Output the [x, y] coordinate of the center of the cell containing the given text.  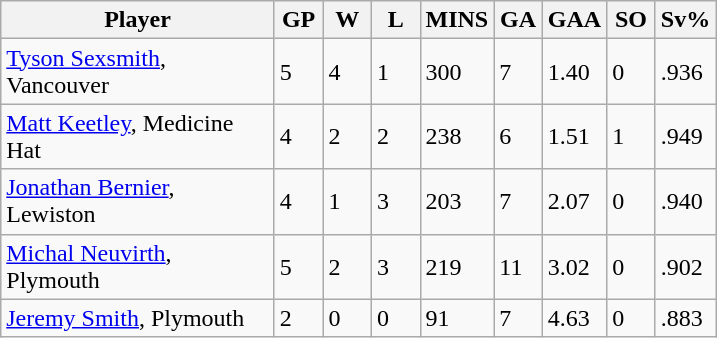
91 [457, 318]
6 [518, 136]
.902 [685, 266]
300 [457, 72]
1.40 [574, 72]
GA [518, 20]
.936 [685, 72]
W [348, 20]
2.07 [574, 202]
.940 [685, 202]
219 [457, 266]
238 [457, 136]
4.63 [574, 318]
1.51 [574, 136]
Sv% [685, 20]
.883 [685, 318]
Michal Neuvirth, Plymouth [138, 266]
.949 [685, 136]
Jeremy Smith, Plymouth [138, 318]
Player [138, 20]
Jonathan Bernier, Lewiston [138, 202]
SO [632, 20]
11 [518, 266]
Tyson Sexsmith, Vancouver [138, 72]
GP [298, 20]
L [396, 20]
MINS [457, 20]
GAA [574, 20]
Matt Keetley, Medicine Hat [138, 136]
203 [457, 202]
3.02 [574, 266]
